Search for the cell housing the specified text and yield its (x, y) center coordinate. 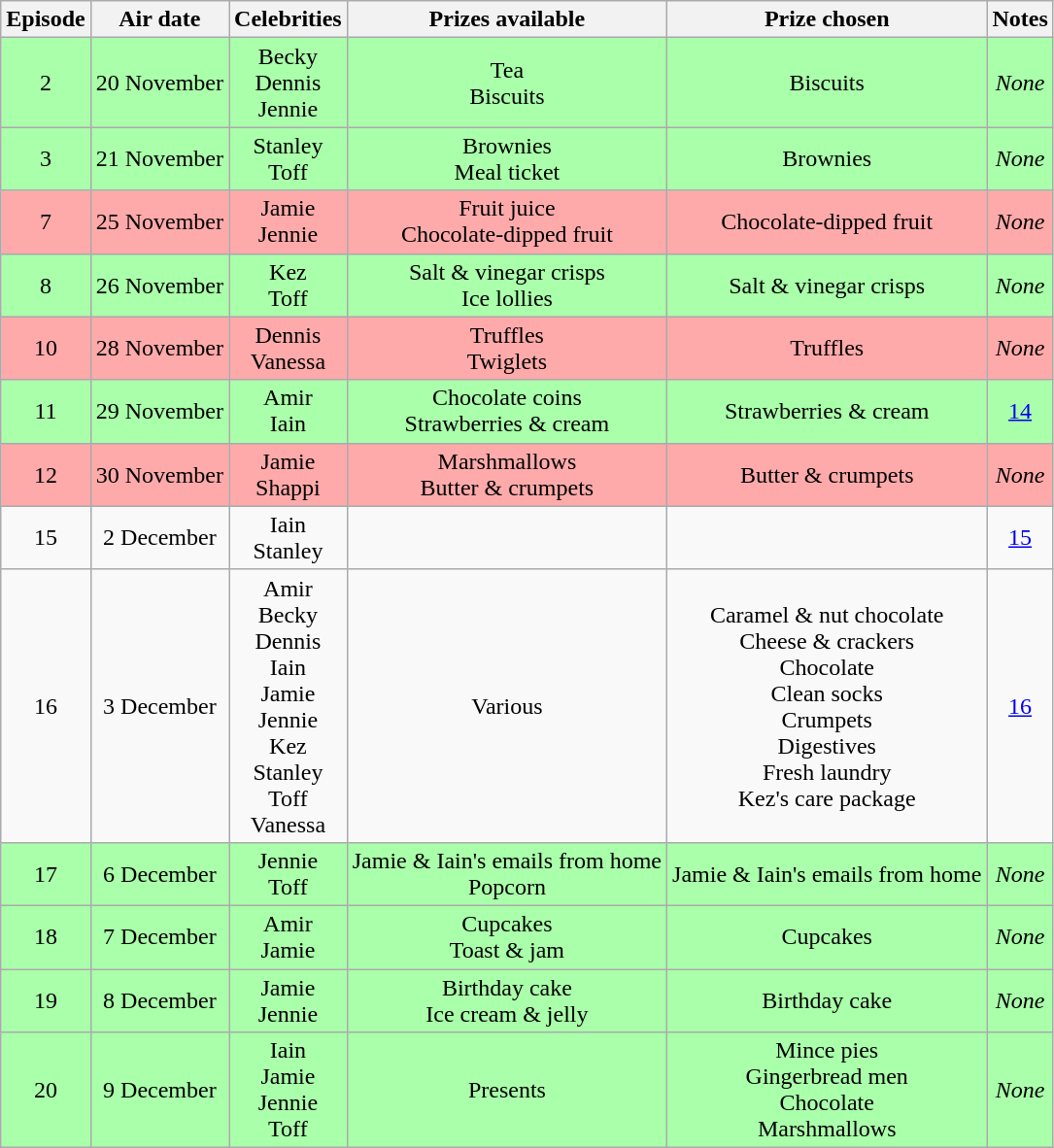
Birthday cake (828, 1000)
11 (46, 412)
Brownies Meal ticket (507, 159)
30 November (159, 474)
18 (46, 936)
8 (46, 286)
14 (1020, 412)
3 December (159, 705)
Jamie & Iain's emails from home (828, 874)
Brownies (828, 159)
29 November (159, 412)
Jamie & Iain's emails from homePopcorn (507, 874)
Chocolate-dipped fruit (828, 221)
Truffles (828, 348)
Truffles Twiglets (507, 348)
Prizes available (507, 19)
StanleyToff (289, 159)
CupcakesToast & jam (507, 936)
12 (46, 474)
AmirIain (289, 412)
Presents (507, 1090)
Birthday cakeIce cream & jelly (507, 1000)
MarshmallowsButter & crumpets (507, 474)
26 November (159, 286)
Strawberries & cream (828, 412)
28 November (159, 348)
Biscuits (828, 83)
9 December (159, 1090)
BeckyDennisJennie (289, 83)
Caramel & nut chocolate Cheese & crackers Chocolate Clean socks CrumpetsDigestivesFresh laundry Kez's care package (828, 705)
2 (46, 83)
25 November (159, 221)
Salt & vinegar crisps (828, 286)
Air date (159, 19)
2 December (159, 538)
KezToff (289, 286)
IainStanley (289, 538)
Celebrities (289, 19)
Salt & vinegar crisps Ice lollies (507, 286)
20 (46, 1090)
Prize chosen (828, 19)
DennisVanessa (289, 348)
Episode (46, 19)
19 (46, 1000)
JamieShappi (289, 474)
17 (46, 874)
JennieToff (289, 874)
6 December (159, 874)
AmirJamie (289, 936)
20 November (159, 83)
Notes (1020, 19)
Tea Biscuits (507, 83)
21 November (159, 159)
7 December (159, 936)
Cupcakes (828, 936)
Mince piesGingerbread menChocolateMarshmallows (828, 1090)
Fruit juice Chocolate-dipped fruit (507, 221)
Chocolate coins Strawberries & cream (507, 412)
8 December (159, 1000)
Various (507, 705)
AmirBeckyDennisIainJamieJennieKezStanleyToffVanessa (289, 705)
3 (46, 159)
7 (46, 221)
10 (46, 348)
Butter & crumpets (828, 474)
IainJamieJennieToff (289, 1090)
